For the text-containing cell, return its midpoint in [x, y] coordinate format. 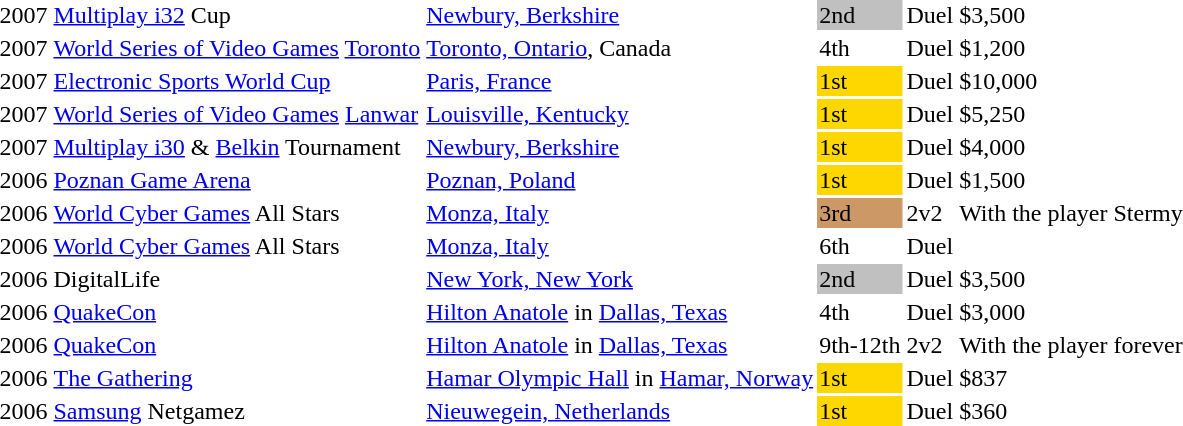
World Series of Video Games Toronto [237, 48]
Electronic Sports World Cup [237, 81]
New York, New York [620, 279]
3rd [860, 213]
Paris, France [620, 81]
The Gathering [237, 378]
Hamar Olympic Hall in Hamar, Norway [620, 378]
World Series of Video Games Lanwar [237, 114]
9th-12th [860, 345]
Multiplay i32 Cup [237, 15]
6th [860, 246]
Multiplay i30 & Belkin Tournament [237, 147]
Samsung Netgamez [237, 411]
Louisville, Kentucky [620, 114]
Toronto, Ontario, Canada [620, 48]
Poznan Game Arena [237, 180]
Poznan, Poland [620, 180]
Nieuwegein, Netherlands [620, 411]
DigitalLife [237, 279]
